Determine the [x, y] coordinate at the center of the cell enclosing the given text.  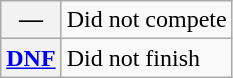
— [31, 20]
Did not compete [146, 20]
DNF [31, 58]
Did not finish [146, 58]
